Scan for the cell matching the given text and deliver its (x, y) coordinate at center. 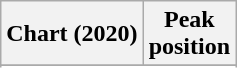
Peakposition (189, 34)
Chart (2020) (72, 34)
